Detect which cell encompasses the target text, then output its (X, Y) center coordinate. 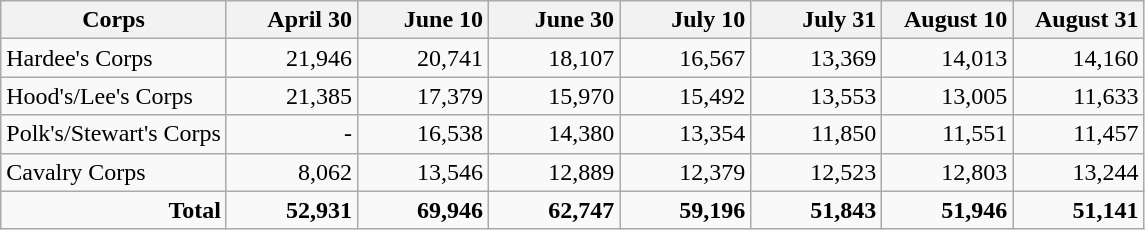
11,551 (948, 134)
21,946 (292, 58)
69,946 (424, 210)
June 30 (554, 20)
14,380 (554, 134)
- (292, 134)
8,062 (292, 172)
59,196 (686, 210)
Corps (114, 20)
13,553 (816, 96)
12,889 (554, 172)
51,141 (1078, 210)
14,013 (948, 58)
51,946 (948, 210)
Polk's/Stewart's Corps (114, 134)
16,567 (686, 58)
21,385 (292, 96)
July 31 (816, 20)
15,970 (554, 96)
12,803 (948, 172)
13,244 (1078, 172)
August 31 (1078, 20)
20,741 (424, 58)
June 10 (424, 20)
62,747 (554, 210)
Hood's/Lee's Corps (114, 96)
Cavalry Corps (114, 172)
52,931 (292, 210)
11,457 (1078, 134)
17,379 (424, 96)
13,354 (686, 134)
51,843 (816, 210)
Total (114, 210)
Hardee's Corps (114, 58)
August 10 (948, 20)
13,369 (816, 58)
11,633 (1078, 96)
16,538 (424, 134)
13,005 (948, 96)
12,379 (686, 172)
18,107 (554, 58)
14,160 (1078, 58)
July 10 (686, 20)
April 30 (292, 20)
12,523 (816, 172)
15,492 (686, 96)
13,546 (424, 172)
11,850 (816, 134)
